Return [x, y] of the center of cell containing provided text 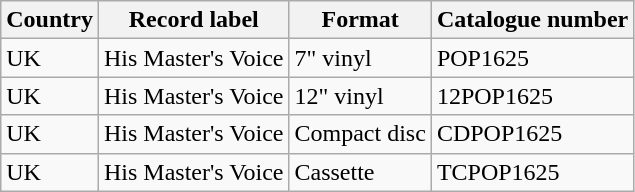
Record label [193, 20]
12POP1625 [532, 96]
POP1625 [532, 58]
Format [360, 20]
Cassette [360, 172]
Country [50, 20]
CDPOP1625 [532, 134]
TCPOP1625 [532, 172]
7" vinyl [360, 58]
Catalogue number [532, 20]
12" vinyl [360, 96]
Compact disc [360, 134]
